Find where the given text appears and provide that cell's center as [X, Y] coordinate. 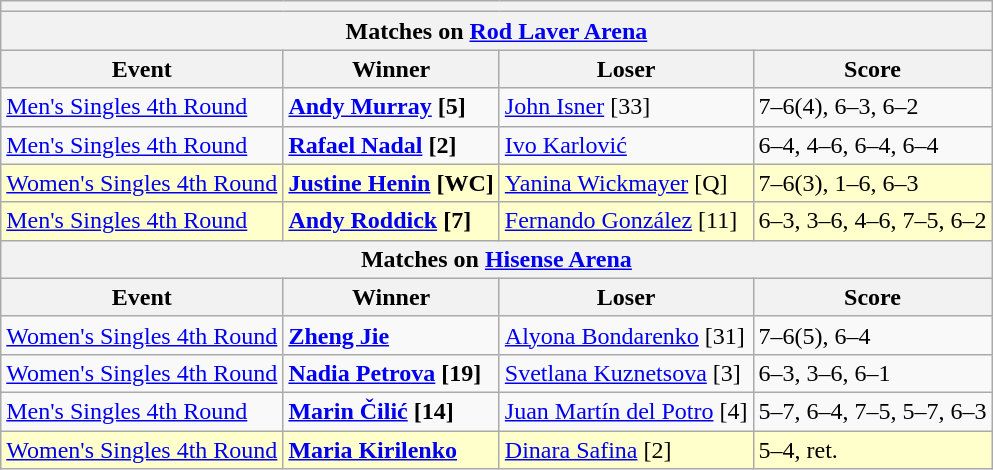
Alyona Bondarenko [31] [626, 335]
Zheng Jie [391, 335]
Justine Henin [WC] [391, 183]
Andy Murray [5] [391, 107]
Svetlana Kuznetsova [3] [626, 373]
6–4, 4–6, 6–4, 6–4 [872, 145]
7–6(3), 1–6, 6–3 [872, 183]
Ivo Karlović [626, 145]
7–6(4), 6–3, 6–2 [872, 107]
6–3, 3–6, 6–1 [872, 373]
Juan Martín del Potro [4] [626, 411]
Rafael Nadal [2] [391, 145]
Matches on Hisense Arena [496, 259]
Marin Čilić [14] [391, 411]
Fernando González [11] [626, 221]
Matches on Rod Laver Arena [496, 31]
Dinara Safina [2] [626, 449]
5–4, ret. [872, 449]
Yanina Wickmayer [Q] [626, 183]
John Isner [33] [626, 107]
7–6(5), 6–4 [872, 335]
5–7, 6–4, 7–5, 5–7, 6–3 [872, 411]
Nadia Petrova [19] [391, 373]
Andy Roddick [7] [391, 221]
6–3, 3–6, 4–6, 7–5, 6–2 [872, 221]
Maria Kirilenko [391, 449]
